Locate the cell with the specified text and output its [x, y] center coordinate. 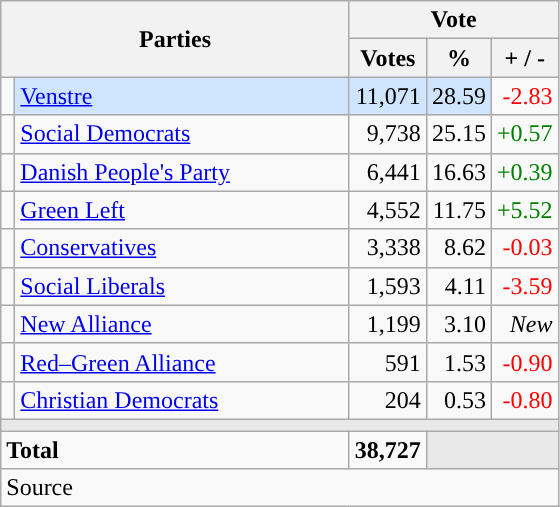
New Alliance [182, 324]
3,338 [388, 248]
Social Democrats [182, 134]
+0.57 [524, 134]
-3.59 [524, 286]
16.63 [458, 172]
11.75 [458, 210]
3.10 [458, 324]
-0.03 [524, 248]
-0.90 [524, 362]
38,727 [388, 449]
Total [176, 449]
Votes [388, 58]
6,441 [388, 172]
Christian Democrats [182, 400]
Social Liberals [182, 286]
Danish People's Party [182, 172]
204 [388, 400]
591 [388, 362]
Conservatives [182, 248]
0.53 [458, 400]
Venstre [182, 96]
+0.39 [524, 172]
Green Left [182, 210]
1,593 [388, 286]
11,071 [388, 96]
1,199 [388, 324]
% [458, 58]
Red–Green Alliance [182, 362]
-2.83 [524, 96]
+ / - [524, 58]
1.53 [458, 362]
+5.52 [524, 210]
28.59 [458, 96]
New [524, 324]
Source [280, 488]
4.11 [458, 286]
25.15 [458, 134]
4,552 [388, 210]
9,738 [388, 134]
8.62 [458, 248]
Parties [176, 39]
-0.80 [524, 400]
Vote [454, 20]
